Return [x, y] of the center of cell containing provided text 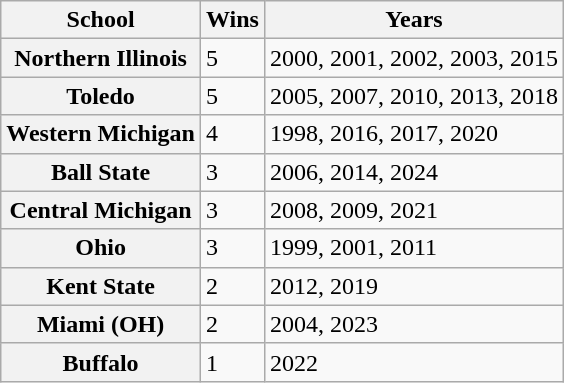
4 [232, 134]
Buffalo [101, 362]
School [101, 20]
2005, 2007, 2010, 2013, 2018 [414, 96]
1 [232, 362]
1998, 2016, 2017, 2020 [414, 134]
2008, 2009, 2021 [414, 210]
2004, 2023 [414, 324]
Kent State [101, 286]
Wins [232, 20]
Western Michigan [101, 134]
Ohio [101, 248]
2012, 2019 [414, 286]
1999, 2001, 2011 [414, 248]
Ball State [101, 172]
2006, 2014, 2024 [414, 172]
Central Michigan [101, 210]
Years [414, 20]
Northern Illinois [101, 58]
Miami (OH) [101, 324]
2022 [414, 362]
Toledo [101, 96]
2000, 2001, 2002, 2003, 2015 [414, 58]
